Identify which cell holds the provided text, then report its [x, y] central coordinate. 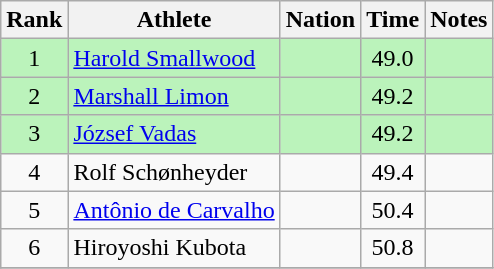
József Vadas [174, 134]
6 [34, 248]
49.0 [393, 58]
49.4 [393, 172]
50.4 [393, 210]
Notes [459, 20]
Nation [320, 20]
Antônio de Carvalho [174, 210]
Marshall Limon [174, 96]
2 [34, 96]
Hiroyoshi Kubota [174, 248]
4 [34, 172]
Athlete [174, 20]
5 [34, 210]
Rank [34, 20]
3 [34, 134]
1 [34, 58]
50.8 [393, 248]
Rolf Schønheyder [174, 172]
Harold Smallwood [174, 58]
Time [393, 20]
